Scan for the cell matching the given text and deliver its (x, y) coordinate at center. 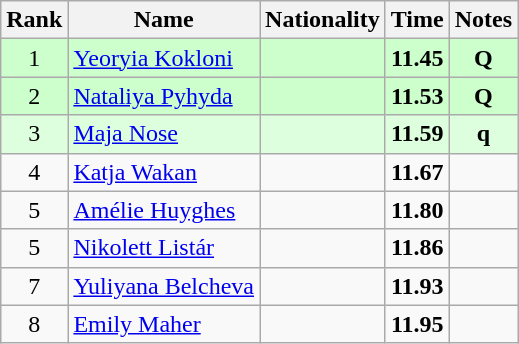
2 (34, 96)
Yuliyana Belcheva (164, 286)
1 (34, 58)
Name (164, 20)
Rank (34, 20)
Nataliya Pyhyda (164, 96)
Notes (483, 20)
Katja Wakan (164, 172)
11.45 (417, 58)
Amélie Huyghes (164, 210)
11.95 (417, 324)
11.53 (417, 96)
8 (34, 324)
11.59 (417, 134)
7 (34, 286)
11.93 (417, 286)
Nikolett Listár (164, 248)
4 (34, 172)
Maja Nose (164, 134)
Emily Maher (164, 324)
11.80 (417, 210)
Nationality (323, 20)
Yeoryia Kokloni (164, 58)
11.86 (417, 248)
11.67 (417, 172)
Time (417, 20)
3 (34, 134)
q (483, 134)
